Scan for the cell matching the given text and deliver its [x, y] coordinate at center. 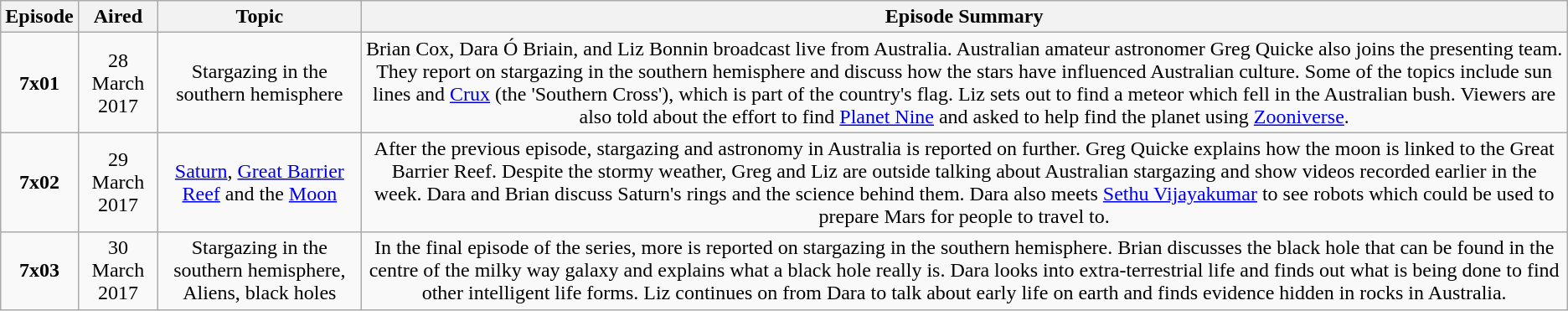
Stargazing in the southern hemisphere, Aliens, black holes [260, 271]
Episode [39, 17]
30 March 2017 [117, 271]
Episode Summary [964, 17]
Topic [260, 17]
Saturn, Great Barrier Reef and the Moon [260, 183]
7x01 [39, 82]
29 March 2017 [117, 183]
7x02 [39, 183]
Aired [117, 17]
7x03 [39, 271]
Stargazing in the southern hemisphere [260, 82]
28 March 2017 [117, 82]
